Identify which cell holds the provided text, then report its [x, y] central coordinate. 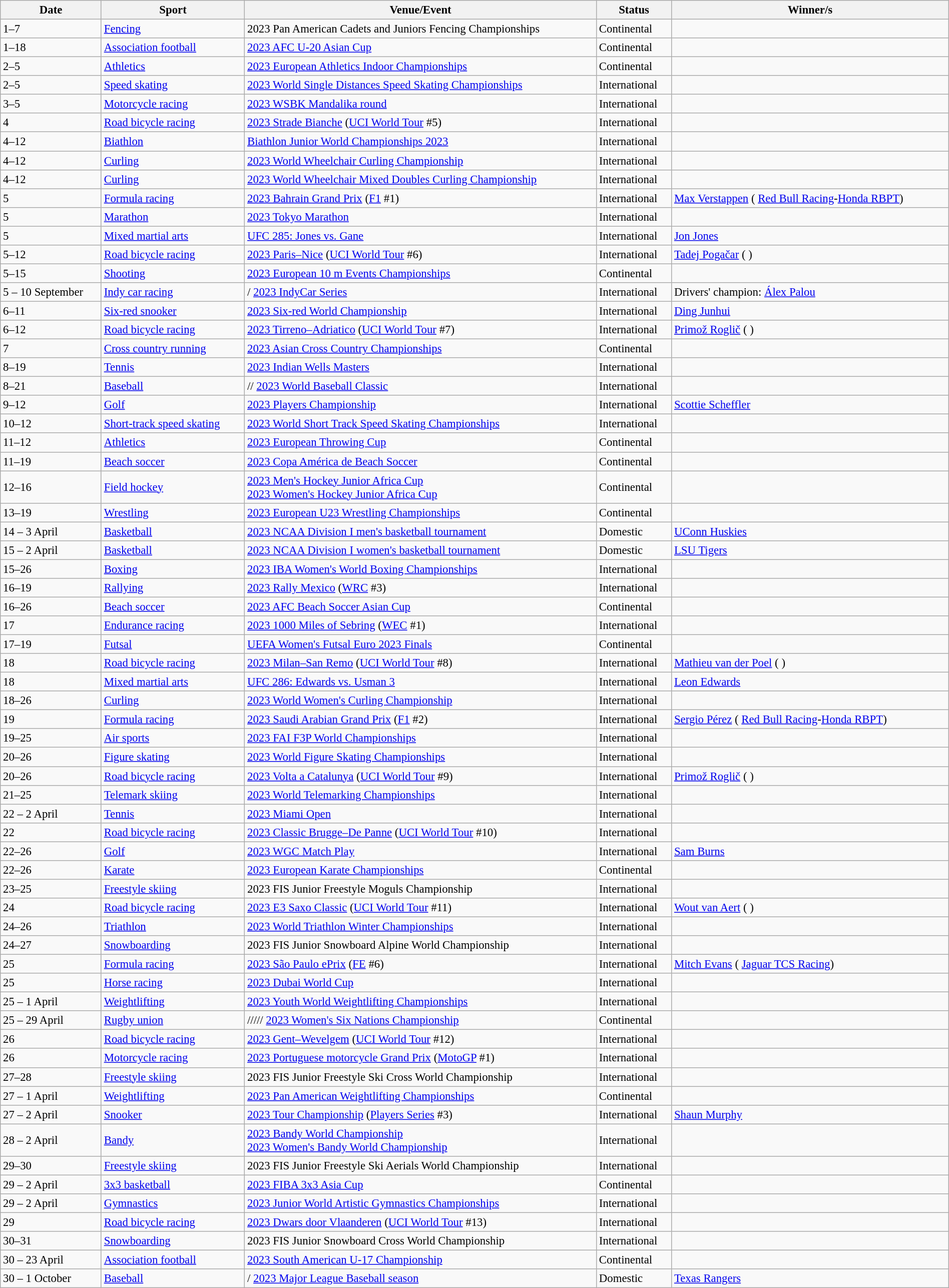
27 – 2 April [51, 1114]
2023 World Short Track Speed Skating Championships [420, 424]
18–26 [51, 701]
2023 Strade Bianche (UCI World Tour #5) [420, 123]
2023 1000 Miles of Sebring (WEC #1) [420, 625]
24 [51, 908]
Sport [173, 10]
29–30 [51, 1166]
UConn Huskies [810, 531]
2023 Six-red World Championship [420, 311]
///// 2023 Women's Six Nations Championship [420, 1020]
Date [51, 10]
Rugby union [173, 1020]
8–21 [51, 386]
2023 Saudi Arabian Grand Prix (F1 #2) [420, 720]
2023 Classic Brugge–De Panne (UCI World Tour #10) [420, 832]
2023 Copa América de Beach Soccer [420, 461]
UFC 285: Jones vs. Gane [420, 236]
Wout van Aert ( ) [810, 908]
Sam Burns [810, 851]
2023 European Athletics Indoor Championships [420, 67]
2023 Asian Cross Country Championships [420, 349]
Speed skating [173, 85]
Biathlon Junior World Championships 2023 [420, 142]
10–12 [51, 424]
14 – 3 April [51, 531]
Karate [173, 870]
30 – 1 October [51, 1278]
2023 NCAA Division I men's basketball tournament [420, 531]
19–25 [51, 738]
Triathlon [173, 926]
2023 European 10 m Events Championships [420, 273]
2023 E3 Saxo Classic (UCI World Tour #11) [420, 908]
5–15 [51, 273]
2023 Indian Wells Masters [420, 367]
// 2023 World Baseball Classic [420, 386]
16–19 [51, 588]
2023 Rally Mexico (WRC #3) [420, 588]
2023 Paris–Nice (UCI World Tour #6) [420, 255]
Mitch Evans ( Jaguar TCS Racing) [810, 964]
Futsal [173, 645]
Endurance racing [173, 625]
Status [634, 10]
Scottie Scheffler [810, 405]
29 [51, 1222]
Horse racing [173, 983]
2023 Bandy World Championship 2023 Women's Bandy World Championship [420, 1140]
4 [51, 123]
Jon Jones [810, 236]
9–12 [51, 405]
2023 Bahrain Grand Prix (F1 #1) [420, 198]
Boxing [173, 569]
2023 Milan–San Remo (UCI World Tour #8) [420, 663]
2023 World Wheelchair Mixed Doubles Curling Championship [420, 179]
2023 Tour Championship (Players Series #3) [420, 1114]
6–12 [51, 330]
2023 World Telemarking Championships [420, 795]
22 – 2 April [51, 814]
6–11 [51, 311]
2023 European Karate Championships [420, 870]
15 – 2 April [51, 550]
7 [51, 349]
13–19 [51, 512]
Tadej Pogačar ( ) [810, 255]
2023 European Throwing Cup [420, 443]
23–25 [51, 889]
Sergio Pérez ( Red Bull Racing-Honda RBPT) [810, 720]
Field hockey [173, 487]
5 – 10 September [51, 292]
21–25 [51, 795]
5–12 [51, 255]
8–19 [51, 367]
2023 FIS Junior Freestyle Ski Cross World Championship [420, 1077]
2023 Gent–Wevelgem (UCI World Tour #12) [420, 1039]
2023 World Triathlon Winter Championships [420, 926]
2023 Tirreno–Adriatico (UCI World Tour #7) [420, 330]
24–26 [51, 926]
2023 São Paulo ePrix (FE #6) [420, 964]
15–26 [51, 569]
25 – 1 April [51, 1002]
11–19 [51, 461]
Winner/s [810, 10]
Telemark skiing [173, 795]
2023 WSBK Mandalika round [420, 104]
2023 Youth World Weightlifting Championships [420, 1002]
Drivers' champion: Álex Palou [810, 292]
17–19 [51, 645]
/ 2023 Major League Baseball season [420, 1278]
16–26 [51, 606]
1–18 [51, 48]
17 [51, 625]
Max Verstappen ( Red Bull Racing-Honda RBPT) [810, 198]
Short-track speed skating [173, 424]
2023 Portuguese motorcycle Grand Prix (MotoGP #1) [420, 1058]
22 [51, 832]
2023 IBA Women's World Boxing Championships [420, 569]
Mathieu van der Poel ( ) [810, 663]
2023 World Figure Skating Championships [420, 757]
2023 Junior World Artistic Gymnastics Championships [420, 1203]
Indy car racing [173, 292]
3x3 basketball [173, 1184]
2023 FIS Junior Freestyle Ski Aerials World Championship [420, 1166]
Wrestling [173, 512]
11–12 [51, 443]
3–5 [51, 104]
2023 FIBA 3x3 Asia Cup [420, 1184]
Air sports [173, 738]
UFC 286: Edwards vs. Usman 3 [420, 682]
2023 South American U-17 Championship [420, 1260]
27 – 1 April [51, 1096]
30–31 [51, 1241]
Venue/Event [420, 10]
Rallying [173, 588]
Shooting [173, 273]
Ding Junhui [810, 311]
2023 AFC Beach Soccer Asian Cup [420, 606]
2023 World Wheelchair Curling Championship [420, 161]
2023 Volta a Catalunya (UCI World Tour #9) [420, 776]
2023 FAI F3P World Championships [420, 738]
2023 AFC U-20 Asian Cup [420, 48]
2023 Pan American Weightlifting Championships [420, 1096]
LSU Tigers [810, 550]
2023 Players Championship [420, 405]
2023 World Single Distances Speed Skating Championships [420, 85]
2023 NCAA Division I women's basketball tournament [420, 550]
2023 WGC Match Play [420, 851]
Snooker [173, 1114]
2023 European U23 Wrestling Championships [420, 512]
2023 Miami Open [420, 814]
24–27 [51, 945]
2023 FIS Junior Snowboard Alpine World Championship [420, 945]
UEFA Women's Futsal Euro 2023 Finals [420, 645]
Leon Edwards [810, 682]
30 – 23 April [51, 1260]
2023 Pan American Cadets and Juniors Fencing Championships [420, 29]
Texas Rangers [810, 1278]
19 [51, 720]
2023 FIS Junior Freestyle Moguls Championship [420, 889]
Gymnastics [173, 1203]
28 – 2 April [51, 1140]
27–28 [51, 1077]
25 – 29 April [51, 1020]
Marathon [173, 217]
Figure skating [173, 757]
2023 World Women's Curling Championship [420, 701]
2023 FIS Junior Snowboard Cross World Championship [420, 1241]
2023 Dwars door Vlaanderen (UCI World Tour #13) [420, 1222]
2023 Dubai World Cup [420, 983]
12–16 [51, 487]
2023 Men's Hockey Junior Africa Cup 2023 Women's Hockey Junior Africa Cup [420, 487]
Cross country running [173, 349]
Shaun Murphy [810, 1114]
Six-red snooker [173, 311]
Fencing [173, 29]
Bandy [173, 1140]
/ 2023 IndyCar Series [420, 292]
1–7 [51, 29]
Biathlon [173, 142]
2023 Tokyo Marathon [420, 217]
